For the text-containing cell, return its midpoint in [x, y] coordinate format. 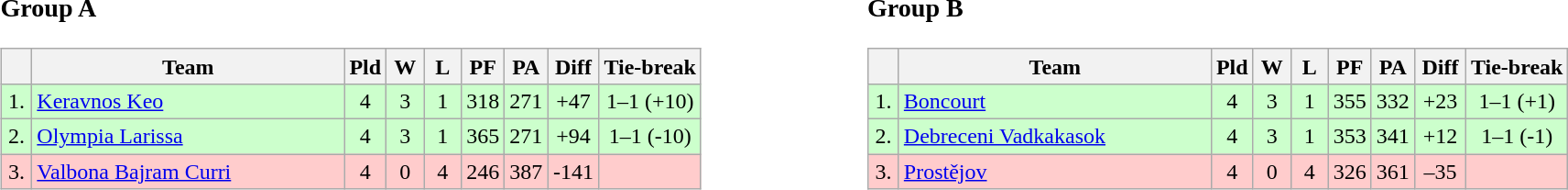
365 [484, 137]
341 [1392, 137]
361 [1392, 172]
353 [1350, 137]
246 [484, 172]
+23 [1440, 101]
-141 [573, 172]
Keravnos Keo [189, 101]
+94 [573, 137]
+12 [1440, 137]
387 [526, 172]
+47 [573, 101]
Valbona Bajram Curri [189, 172]
Prostějov [1055, 172]
326 [1350, 172]
332 [1392, 101]
1–1 (+10) [650, 101]
318 [484, 101]
1–1 (-1) [1517, 137]
–35 [1440, 172]
1–1 (+1) [1517, 101]
355 [1350, 101]
Debreceni Vadkakasok [1055, 137]
1–1 (-10) [650, 137]
Boncourt [1055, 101]
Olympia Larissa [189, 137]
